Determine the [X, Y] coordinate at the center of the cell enclosing the given text.  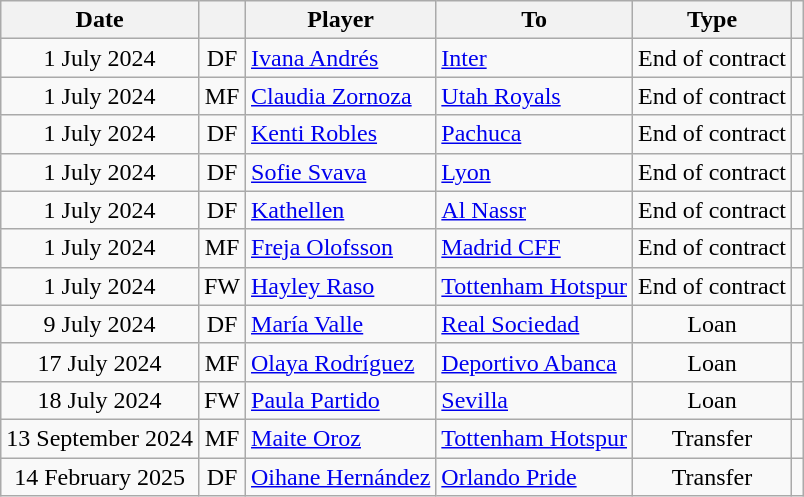
Orlando Pride [534, 477]
Sofie Svava [341, 172]
Oihane Hernández [341, 477]
Ivana Andrés [341, 58]
Olaya Rodríguez [341, 362]
Player [341, 20]
Paula Partido [341, 400]
Freja Olofsson [341, 248]
17 July 2024 [100, 362]
Kathellen [341, 210]
Madrid CFF [534, 248]
Kenti Robles [341, 134]
María Valle [341, 324]
9 July 2024 [100, 324]
To [534, 20]
Al Nassr [534, 210]
Date [100, 20]
Deportivo Abanca [534, 362]
18 July 2024 [100, 400]
Inter [534, 58]
Utah Royals [534, 96]
Maite Oroz [341, 438]
Real Sociedad [534, 324]
Lyon [534, 172]
Type [712, 20]
Pachuca [534, 134]
14 February 2025 [100, 477]
13 September 2024 [100, 438]
Claudia Zornoza [341, 96]
Sevilla [534, 400]
Hayley Raso [341, 286]
